Extract the [x, y] coordinate from the center of the cell holding the provided text.  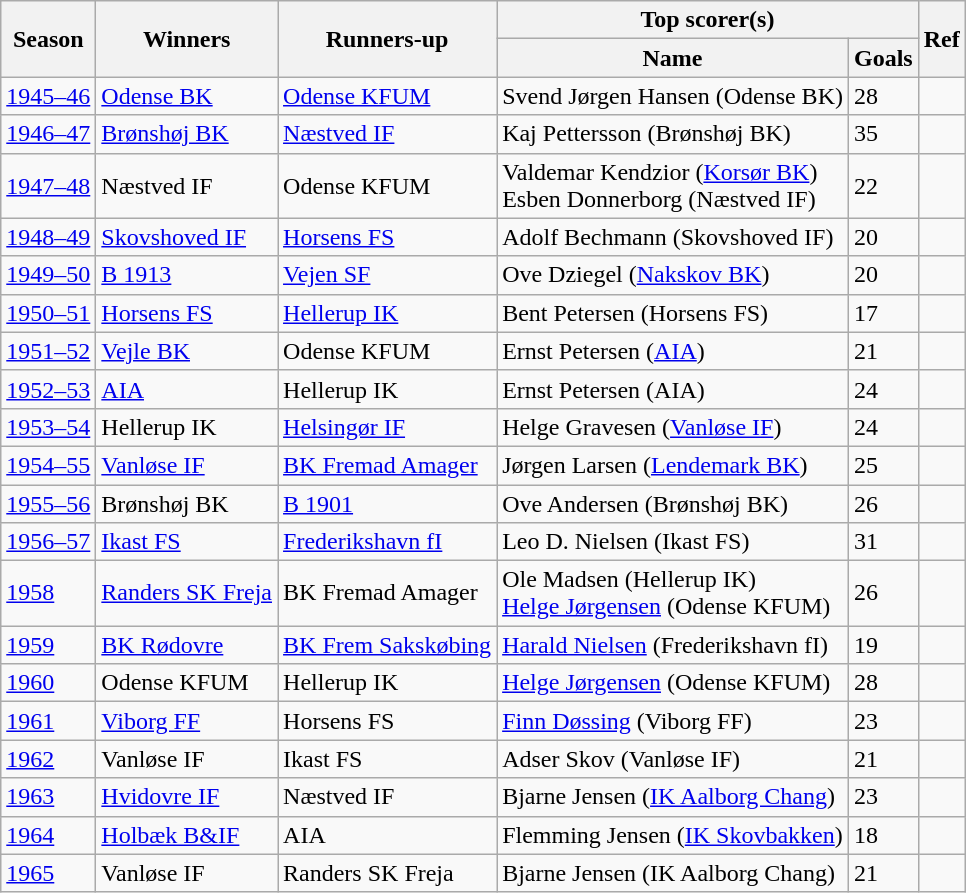
1958 [48, 594]
Vejle BK [187, 351]
Goals [883, 58]
BK Rødovre [187, 645]
1953–54 [48, 427]
1955–56 [48, 503]
BK Frem Sakskøbing [388, 645]
Svend Jørgen Hansen (Odense BK) [673, 96]
Runners-up [388, 39]
22 [883, 186]
1949–50 [48, 275]
17 [883, 313]
1947–48 [48, 186]
1963 [48, 797]
Adolf Bechmann (Skovshoved IF) [673, 237]
1959 [48, 645]
Season [48, 39]
Valdemar Kendzior (Korsør BK)Esben Donnerborg (Næstved IF) [673, 186]
Helsingør IF [388, 427]
Jørgen Larsen (Lendemark BK) [673, 465]
1960 [48, 683]
Skovshoved IF [187, 237]
18 [883, 835]
Ove Dziegel (Nakskov BK) [673, 275]
1964 [48, 835]
1948–49 [48, 237]
B 1913 [187, 275]
31 [883, 542]
Bent Petersen (Horsens FS) [673, 313]
1951–52 [48, 351]
Kaj Pettersson (Brønshøj BK) [673, 134]
Frederikshavn fI [388, 542]
Vejen SF [388, 275]
Hvidovre IF [187, 797]
Name [673, 58]
Top scorer(s) [708, 20]
Holbæk B&IF [187, 835]
Ref [942, 39]
19 [883, 645]
B 1901 [388, 503]
Winners [187, 39]
Helge Jørgensen (Odense KFUM) [673, 683]
1946–47 [48, 134]
Helge Gravesen (Vanløse IF) [673, 427]
Ole Madsen (Hellerup IK)Helge Jørgensen (Odense KFUM) [673, 594]
25 [883, 465]
Finn Døssing (Viborg FF) [673, 721]
Adser Skov (Vanløse IF) [673, 759]
Ove Andersen (Brønshøj BK) [673, 503]
1952–53 [48, 389]
Flemming Jensen (IK Skovbakken) [673, 835]
1961 [48, 721]
Odense BK [187, 96]
1945–46 [48, 96]
1954–55 [48, 465]
1956–57 [48, 542]
Viborg FF [187, 721]
1950–51 [48, 313]
35 [883, 134]
Leo D. Nielsen (Ikast FS) [673, 542]
1962 [48, 759]
1965 [48, 873]
Harald Nielsen (Frederikshavn fI) [673, 645]
